Search for the cell housing the specified text and yield its (X, Y) center coordinate. 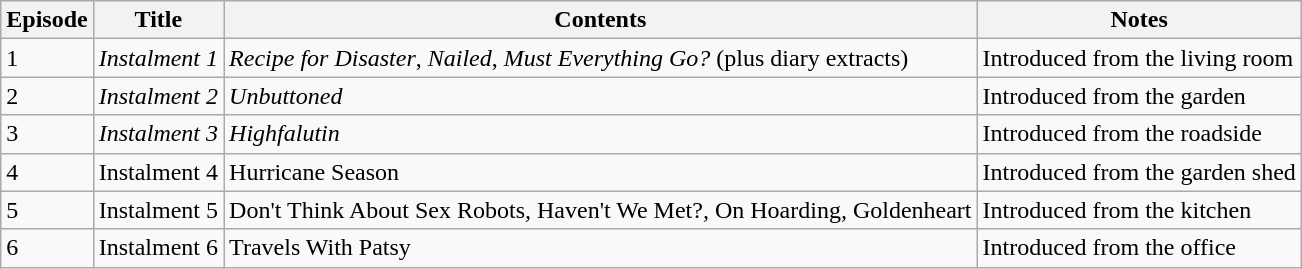
Notes (1139, 20)
6 (47, 248)
1 (47, 58)
5 (47, 210)
Hurricane Season (600, 172)
Instalment 4 (158, 172)
4 (47, 172)
Title (158, 20)
Introduced from the kitchen (1139, 210)
Instalment 3 (158, 134)
Highfalutin (600, 134)
2 (47, 96)
Introduced from the garden (1139, 96)
Introduced from the living room (1139, 58)
Introduced from the garden shed (1139, 172)
Don't Think About Sex Robots, Haven't We Met?, On Hoarding, Goldenheart (600, 210)
Introduced from the roadside (1139, 134)
Travels With Patsy (600, 248)
Contents (600, 20)
Introduced from the office (1139, 248)
Unbuttoned (600, 96)
Instalment 2 (158, 96)
Recipe for Disaster, Nailed, Must Everything Go? (plus diary extracts) (600, 58)
Instalment 5 (158, 210)
Episode (47, 20)
Instalment 1 (158, 58)
3 (47, 134)
Instalment 6 (158, 248)
